Extract the (x, y) coordinate from the center of the cell holding the provided text.  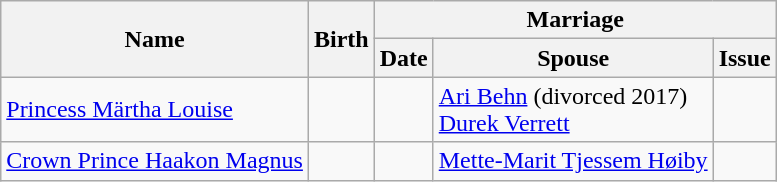
Spouse (573, 58)
Birth (341, 39)
Ari Behn (divorced 2017)Durek Verrett (573, 110)
Name (155, 39)
Crown Prince Haakon Magnus (155, 161)
Date (404, 58)
Princess Märtha Louise (155, 110)
Mette-Marit Tjessem Høiby (573, 161)
Marriage (575, 20)
Issue (744, 58)
